Identify which cell holds the provided text, then report its [x, y] central coordinate. 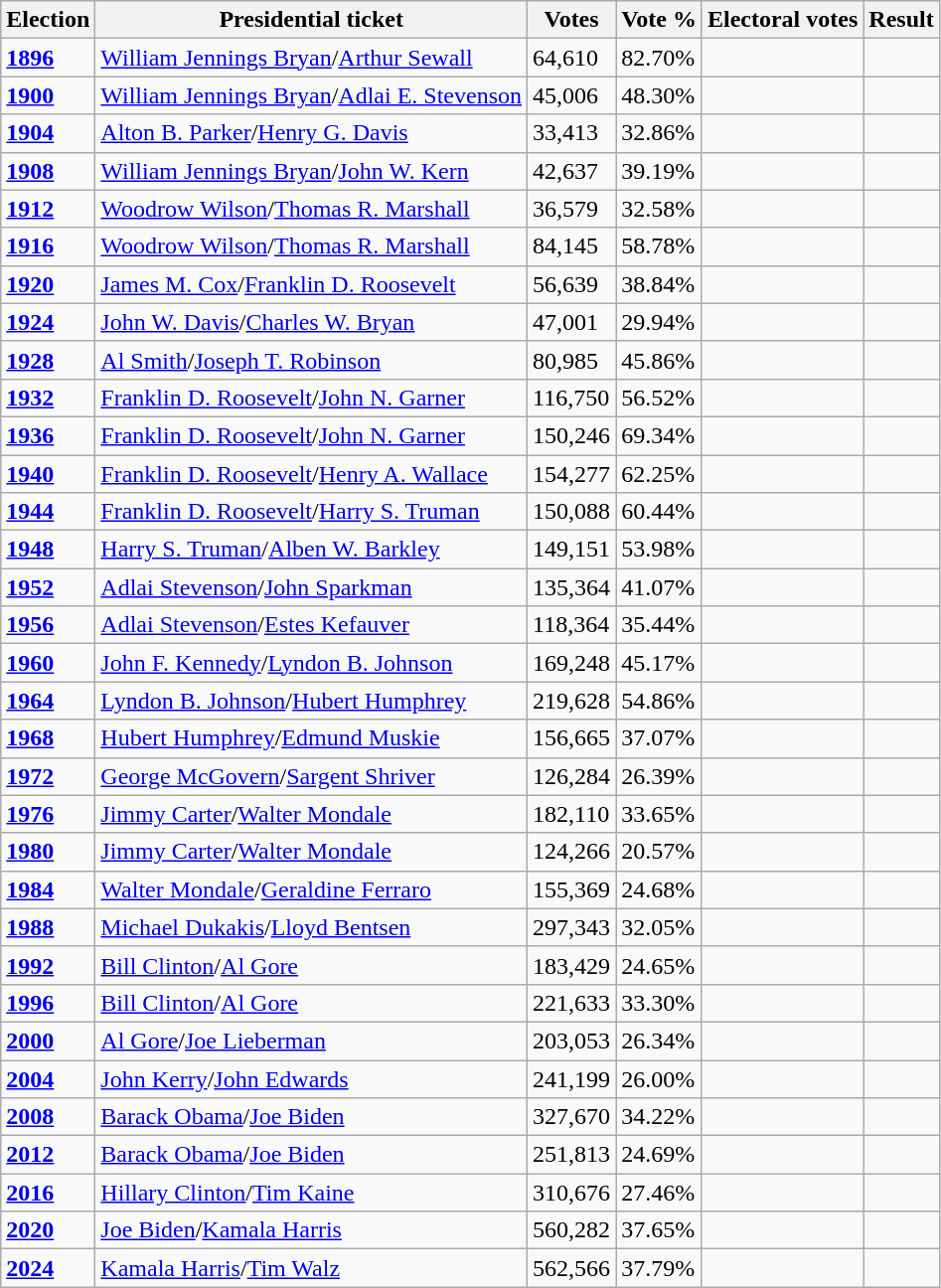
32.86% [660, 133]
2016 [48, 1193]
1936 [48, 435]
John Kerry/John Edwards [312, 1078]
24.65% [660, 965]
1948 [48, 550]
Election [48, 20]
37.79% [660, 1268]
James M. Cox/Franklin D. Roosevelt [312, 284]
1896 [48, 58]
Joe Biden/Kamala Harris [312, 1230]
45,006 [572, 95]
1976 [48, 814]
2000 [48, 1041]
310,676 [572, 1193]
56.52% [660, 398]
124,266 [572, 852]
562,566 [572, 1268]
64,610 [572, 58]
29.94% [660, 322]
Harry S. Truman/Alben W. Barkley [312, 550]
Franklin D. Roosevelt/Harry S. Truman [312, 512]
1992 [48, 965]
33.30% [660, 1003]
Adlai Stevenson/Estes Kefauver [312, 625]
1924 [48, 322]
45.17% [660, 663]
251,813 [572, 1155]
John W. Davis/Charles W. Bryan [312, 322]
33.65% [660, 814]
39.19% [660, 171]
41.07% [660, 587]
John F. Kennedy/Lyndon B. Johnson [312, 663]
33,413 [572, 133]
Lyndon B. Johnson/Hubert Humphrey [312, 701]
William Jennings Bryan/Arthur Sewall [312, 58]
2008 [48, 1117]
32.58% [660, 209]
1908 [48, 171]
George McGovern/Sargent Shriver [312, 776]
Michael Dukakis/Lloyd Bentsen [312, 927]
297,343 [572, 927]
1940 [48, 474]
Votes [572, 20]
155,369 [572, 889]
149,151 [572, 550]
20.57% [660, 852]
34.22% [660, 1117]
26.34% [660, 1041]
156,665 [572, 738]
24.68% [660, 889]
60.44% [660, 512]
58.78% [660, 246]
Kamala Harris/Tim Walz [312, 1268]
1904 [48, 133]
203,053 [572, 1041]
182,110 [572, 814]
48.30% [660, 95]
2020 [48, 1230]
36,579 [572, 209]
560,282 [572, 1230]
135,364 [572, 587]
Al Smith/Joseph T. Robinson [312, 360]
327,670 [572, 1117]
45.86% [660, 360]
219,628 [572, 701]
Presidential ticket [312, 20]
1996 [48, 1003]
37.07% [660, 738]
1912 [48, 209]
Walter Mondale/Geraldine Ferraro [312, 889]
Adlai Stevenson/John Sparkman [312, 587]
1980 [48, 852]
Hubert Humphrey/Edmund Muskie [312, 738]
Franklin D. Roosevelt/Henry A. Wallace [312, 474]
2024 [48, 1268]
32.05% [660, 927]
116,750 [572, 398]
2012 [48, 1155]
241,199 [572, 1078]
Vote % [660, 20]
1960 [48, 663]
1972 [48, 776]
1928 [48, 360]
183,429 [572, 965]
1916 [48, 246]
42,637 [572, 171]
Hillary Clinton/Tim Kaine [312, 1193]
56,639 [572, 284]
150,088 [572, 512]
80,985 [572, 360]
1952 [48, 587]
26.00% [660, 1078]
1920 [48, 284]
27.46% [660, 1193]
Alton B. Parker/Henry G. Davis [312, 133]
62.25% [660, 474]
82.70% [660, 58]
150,246 [572, 435]
Electoral votes [782, 20]
126,284 [572, 776]
Result [901, 20]
1900 [48, 95]
1988 [48, 927]
154,277 [572, 474]
1932 [48, 398]
38.84% [660, 284]
1956 [48, 625]
47,001 [572, 322]
37.65% [660, 1230]
1944 [48, 512]
2004 [48, 1078]
William Jennings Bryan/Adlai E. Stevenson [312, 95]
69.34% [660, 435]
24.69% [660, 1155]
William Jennings Bryan/John W. Kern [312, 171]
1964 [48, 701]
84,145 [572, 246]
169,248 [572, 663]
35.44% [660, 625]
26.39% [660, 776]
1968 [48, 738]
Al Gore/Joe Lieberman [312, 1041]
118,364 [572, 625]
221,633 [572, 1003]
53.98% [660, 550]
54.86% [660, 701]
1984 [48, 889]
